Output the [X, Y] coordinate of the center of the cell containing the given text.  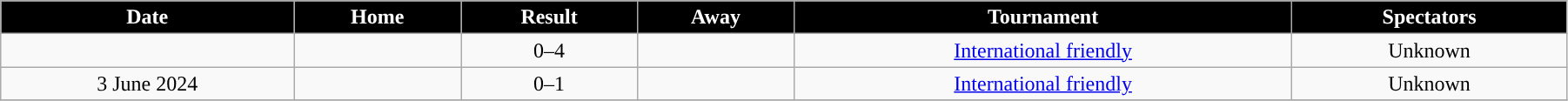
Result [550, 17]
0–4 [550, 50]
3 June 2024 [148, 84]
Date [148, 17]
Away [715, 17]
0–1 [550, 84]
Home [378, 17]
Spectators [1430, 17]
Tournament [1043, 17]
